Detect which cell encompasses the target text, then output its (X, Y) center coordinate. 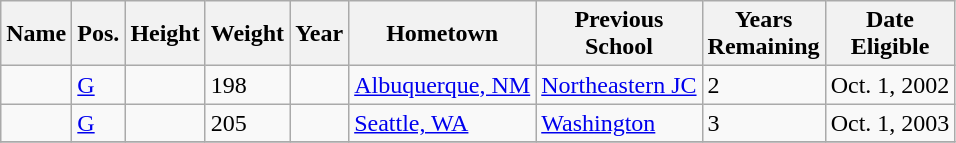
Year (320, 34)
2 (764, 85)
Weight (247, 34)
Oct. 1, 2003 (890, 123)
Northeastern JC (619, 85)
Albuquerque, NM (442, 85)
Hometown (442, 34)
Height (165, 34)
Oct. 1, 2002 (890, 85)
Pos. (98, 34)
YearsRemaining (764, 34)
Name (36, 34)
Seattle, WA (442, 123)
198 (247, 85)
PreviousSchool (619, 34)
DateEligible (890, 34)
Washington (619, 123)
3 (764, 123)
205 (247, 123)
